Detect which cell encompasses the target text, then output its (x, y) center coordinate. 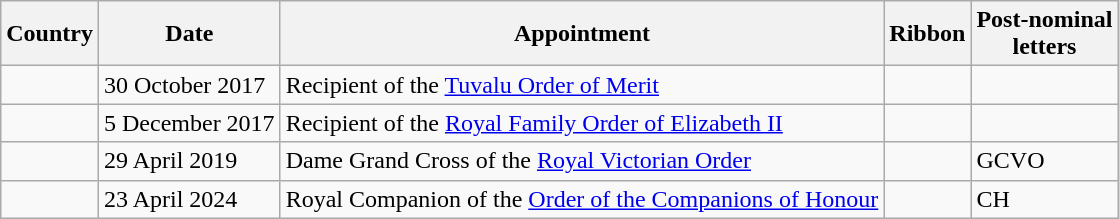
Ribbon (928, 34)
Country (50, 34)
CH (1044, 199)
Recipient of the Tuvalu Order of Merit (582, 85)
30 October 2017 (189, 85)
Post-nominalletters (1044, 34)
Recipient of the Royal Family Order of Elizabeth II (582, 123)
GCVO (1044, 161)
Appointment (582, 34)
29 April 2019 (189, 161)
23 April 2024 (189, 199)
5 December 2017 (189, 123)
Dame Grand Cross of the Royal Victorian Order (582, 161)
Date (189, 34)
Royal Companion of the Order of the Companions of Honour (582, 199)
